Determine the (X, Y) coordinate at the center of the cell enclosing the given text.  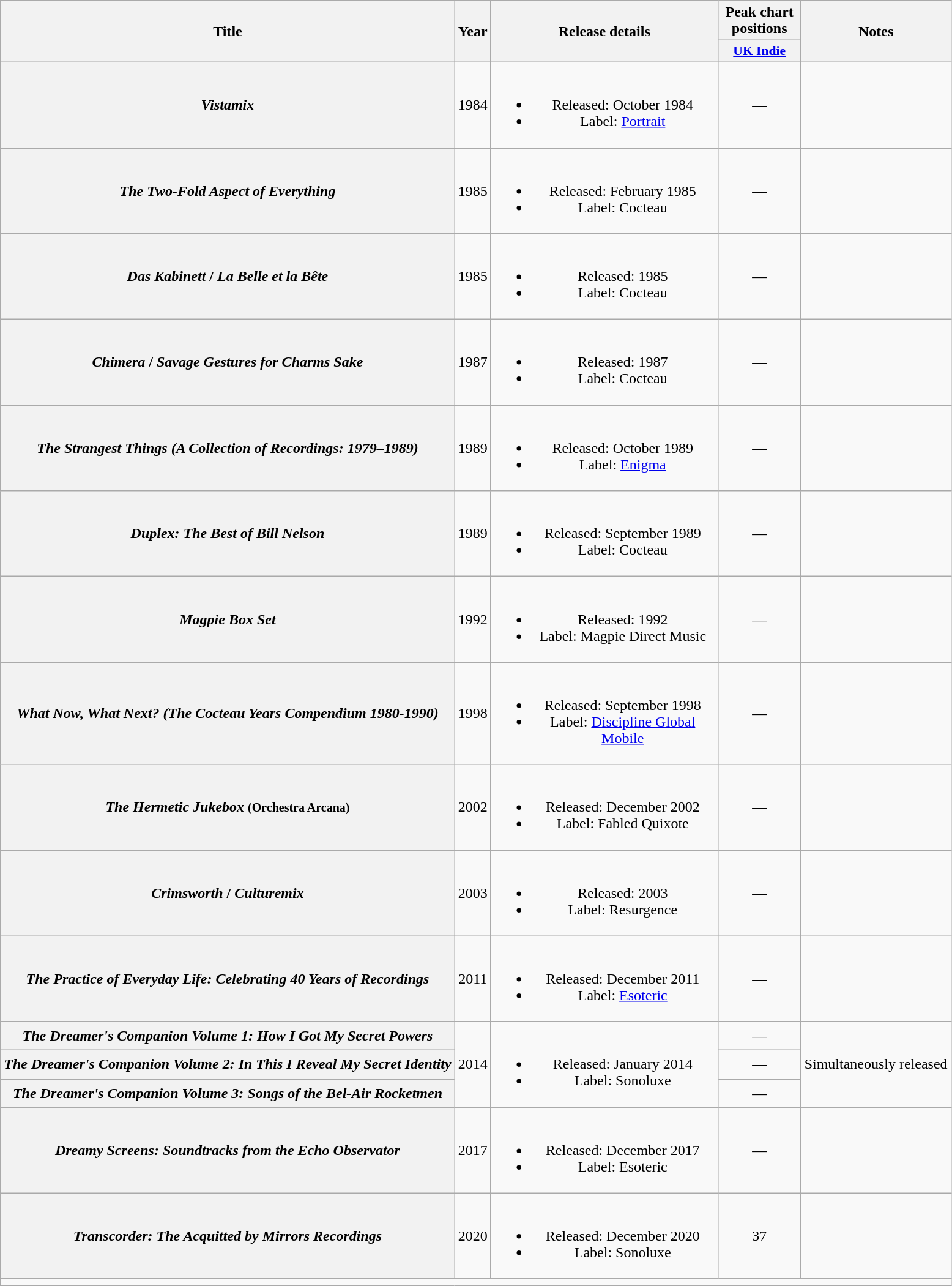
2011 (472, 979)
2002 (472, 807)
Released: September 1989Label: Cocteau (604, 534)
Duplex: The Best of Bill Nelson (228, 534)
The Two-Fold Aspect of Everything (228, 191)
2014 (472, 1064)
Released: October 1989Label: Enigma (604, 448)
What Now, What Next? (The Cocteau Years Compendium 1980-1990) (228, 714)
Peak chart positions (759, 21)
Released: 1985Label: Cocteau (604, 277)
Released: December 2017Label: Esoteric (604, 1150)
Vistamix (228, 105)
2020 (472, 1236)
1998 (472, 714)
1987 (472, 362)
2003 (472, 893)
Released: 1992Label: Magpie Direct Music (604, 619)
Released: 2003Label: Resurgence (604, 893)
The Dreamer's Companion Volume 3: Songs of the Bel-Air Rocketmen (228, 1093)
1984 (472, 105)
Notes (876, 32)
Chimera / Savage Gestures for Charms Sake (228, 362)
The Dreamer's Companion Volume 2: In This I Reveal My Secret Identity (228, 1065)
Released: December 2020Label: Sonoluxe (604, 1236)
The Strangest Things (A Collection of Recordings: 1979–1989) (228, 448)
The Dreamer's Companion Volume 1: How I Got My Secret Powers (228, 1036)
Released: September 1998Label: Discipline Global Mobile (604, 714)
Released: December 2011Label: Esoteric (604, 979)
Title (228, 32)
Transcorder: The Acquitted by Mirrors Recordings (228, 1236)
Released: February 1985Label: Cocteau (604, 191)
Released: January 2014Label: Sonoluxe (604, 1064)
The Hermetic Jukebox (Orchestra Arcana) (228, 807)
Year (472, 32)
37 (759, 1236)
Released: December 2002Label: Fabled Quixote (604, 807)
Released: 1987Label: Cocteau (604, 362)
1992 (472, 619)
Crimsworth / Culturemix (228, 893)
Released: October 1984Label: Portrait (604, 105)
UK Indie (759, 51)
Dreamy Screens: Soundtracks from the Echo Observator (228, 1150)
Das Kabinett / La Belle et la Bête (228, 277)
Magpie Box Set (228, 619)
2017 (472, 1150)
Release details (604, 32)
The Practice of Everyday Life: Celebrating 40 Years of Recordings (228, 979)
Simultaneously released (876, 1064)
